Capture the cell that displays the provided text and extract its (x, y) central coordinate. 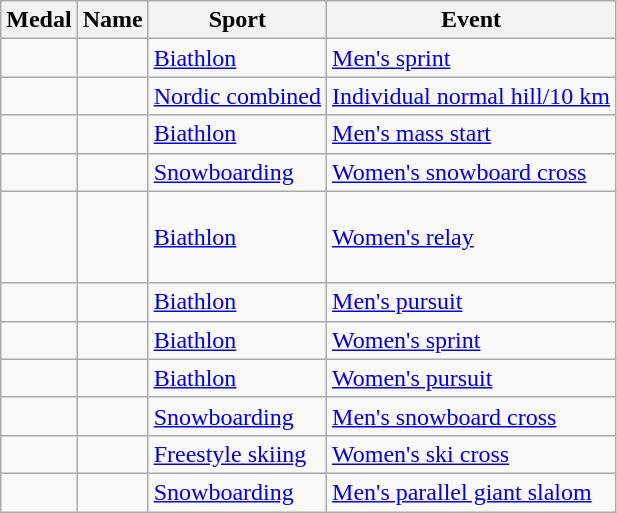
Men's mass start (472, 134)
Event (472, 20)
Women's ski cross (472, 454)
Women's relay (472, 237)
Women's snowboard cross (472, 172)
Men's pursuit (472, 302)
Sport (237, 20)
Men's snowboard cross (472, 416)
Women's pursuit (472, 378)
Men's parallel giant slalom (472, 492)
Freestyle skiing (237, 454)
Individual normal hill/10 km (472, 96)
Nordic combined (237, 96)
Name (112, 20)
Medal (39, 20)
Men's sprint (472, 58)
Women's sprint (472, 340)
